Identify which cell holds the provided text, then report its (x, y) central coordinate. 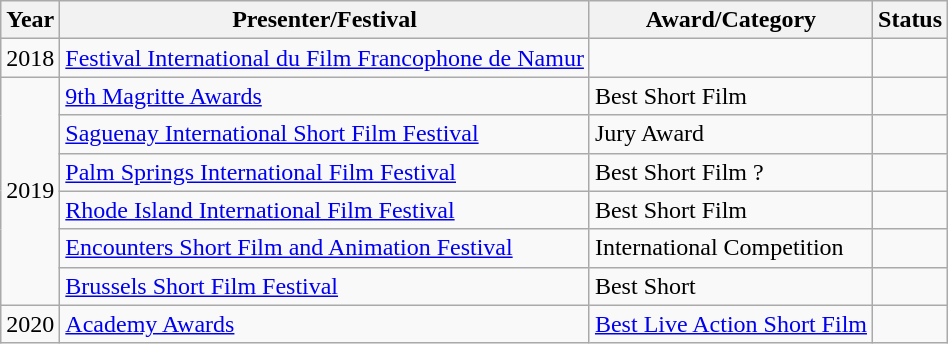
Academy Awards (325, 324)
Presenter/Festival (325, 20)
Jury Award (730, 134)
Best Short (730, 286)
Palm Springs International Film Festival (325, 172)
Brussels Short Film Festival (325, 286)
Festival International du Film Francophone de Namur (325, 58)
Award/Category (730, 20)
2018 (30, 58)
2020 (30, 324)
Encounters Short Film and Animation Festival (325, 248)
Best Live Action Short Film (730, 324)
Status (910, 20)
International Competition (730, 248)
Saguenay International Short Film Festival (325, 134)
Best Short Film ? (730, 172)
2019 (30, 191)
Year (30, 20)
9th Magritte Awards (325, 96)
Rhode Island International Film Festival (325, 210)
